Return the [X, Y] coordinate for the center point of the cell that contains the specified text.  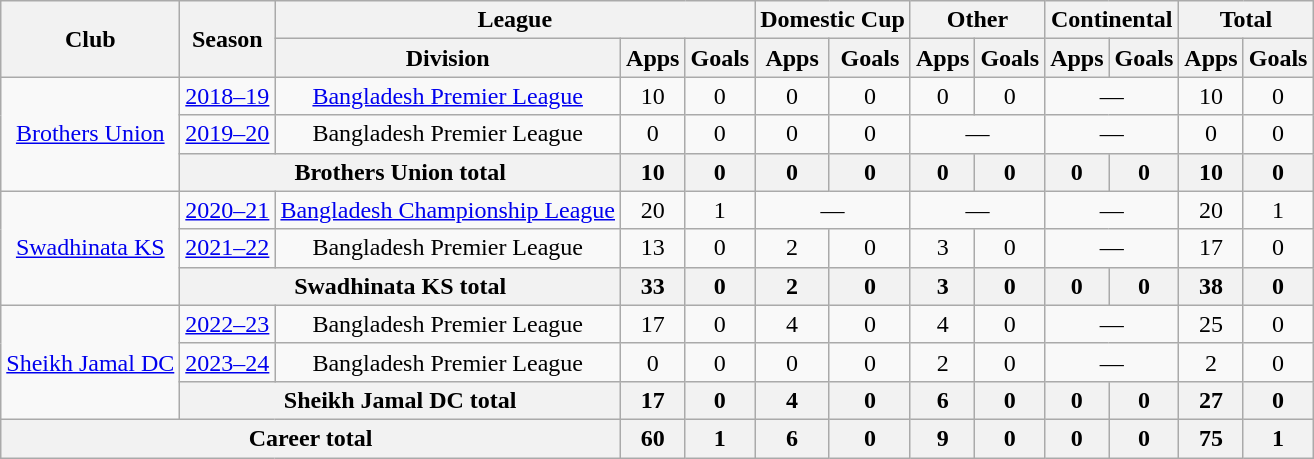
Swadhinata KS total [400, 286]
2018–19 [228, 96]
2019–20 [228, 134]
38 [1211, 286]
33 [653, 286]
2022–23 [228, 324]
25 [1211, 324]
Sheikh Jamal DC total [400, 400]
League [515, 20]
13 [653, 248]
60 [653, 438]
Brothers Union [90, 134]
2023–24 [228, 362]
Continental [1112, 20]
9 [942, 438]
Domestic Cup [833, 20]
Division [448, 58]
Bangladesh Championship League [448, 210]
27 [1211, 400]
Sheikh Jamal DC [90, 362]
2021–22 [228, 248]
Season [228, 39]
2020–21 [228, 210]
Other [977, 20]
Total [1246, 20]
75 [1211, 438]
Swadhinata KS [90, 248]
Club [90, 39]
Career total [311, 438]
Brothers Union total [400, 172]
